Find where the given text appears and provide that cell's center as [X, Y] coordinate. 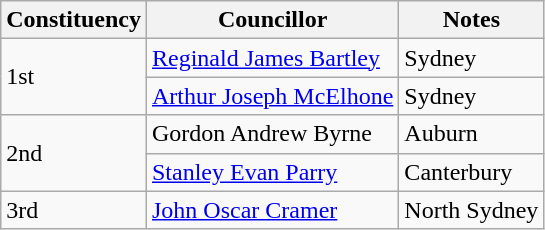
Gordon Andrew Byrne [272, 134]
2nd [74, 153]
North Sydney [472, 210]
John Oscar Cramer [272, 210]
Auburn [472, 134]
Constituency [74, 20]
3rd [74, 210]
Arthur Joseph McElhone [272, 96]
Councillor [272, 20]
Reginald James Bartley [272, 58]
Notes [472, 20]
Stanley Evan Parry [272, 172]
Canterbury [472, 172]
1st [74, 77]
